Capture the cell that displays the provided text and extract its [X, Y] central coordinate. 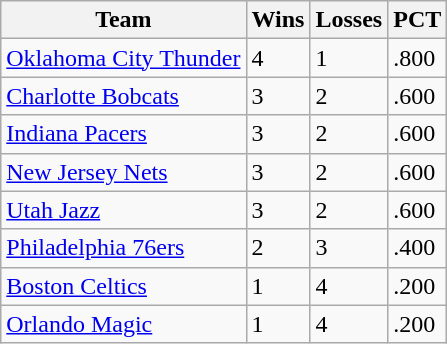
Oklahoma City Thunder [124, 58]
Team [124, 20]
.800 [418, 58]
Indiana Pacers [124, 134]
.400 [418, 248]
Charlotte Bobcats [124, 96]
New Jersey Nets [124, 172]
Wins [278, 20]
Losses [349, 20]
Orlando Magic [124, 324]
PCT [418, 20]
Philadelphia 76ers [124, 248]
Utah Jazz [124, 210]
Boston Celtics [124, 286]
